Capture the cell that displays the provided text and extract its [X, Y] central coordinate. 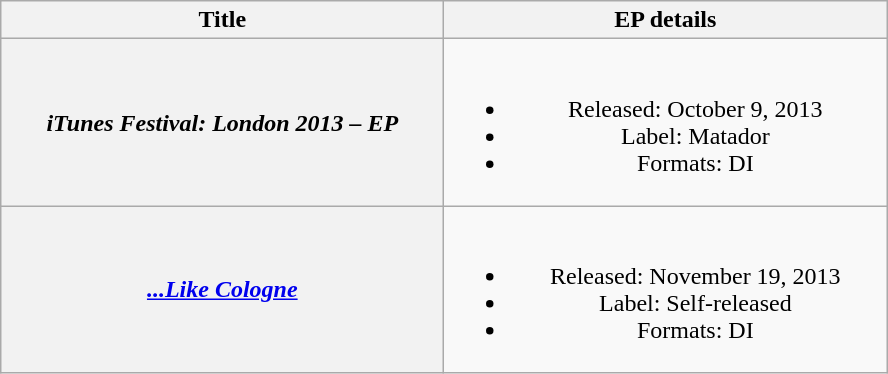
Released: November 19, 2013Label: Self-releasedFormats: DI [666, 290]
...Like Cologne [222, 290]
Released: October 9, 2013Label: MatadorFormats: DI [666, 122]
Title [222, 20]
iTunes Festival: London 2013 – EP [222, 122]
EP details [666, 20]
